Capture the cell that displays the provided text and extract its [X, Y] central coordinate. 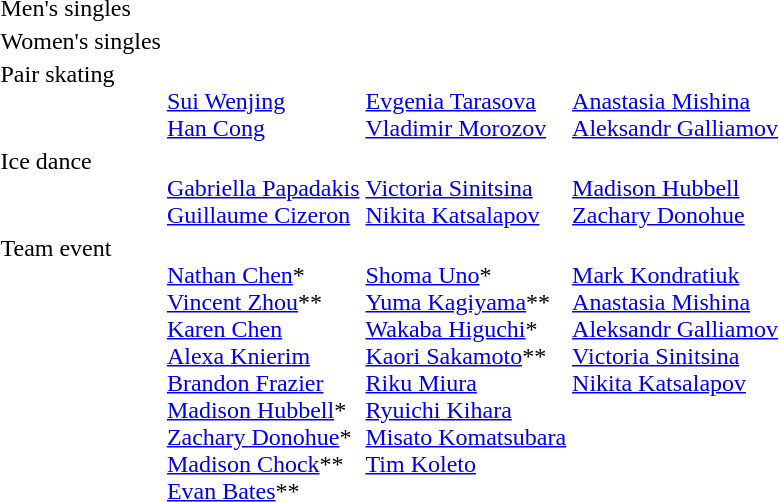
Evgenia Tarasova Vladimir Morozov [466, 101]
Gabriella PapadakisGuillaume Cizeron [263, 188]
Victoria SinitsinaNikita Katsalapov [466, 188]
Sui WenjingHan Cong [263, 101]
